Determine the [X, Y] coordinate at the center of the cell enclosing the given text.  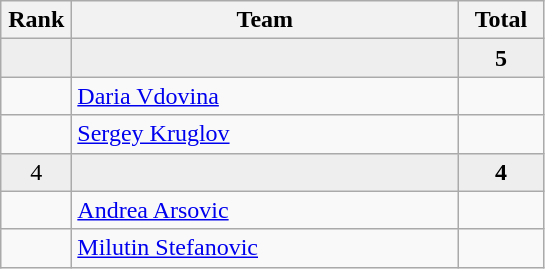
Rank [36, 20]
Sergey Kruglov [265, 134]
5 [501, 58]
Andrea Arsovic [265, 210]
Team [265, 20]
Total [501, 20]
Daria Vdovina [265, 96]
Milutin Stefanovic [265, 248]
